Return [x, y] of the center of cell containing provided text 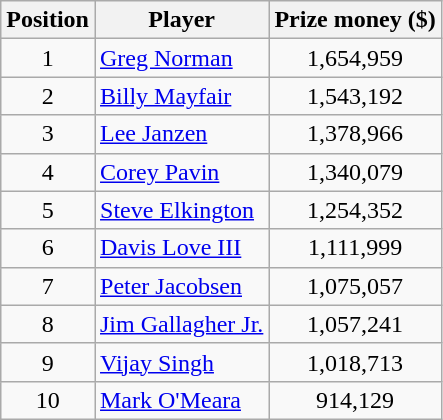
Greg Norman [181, 58]
Steve Elkington [181, 210]
Position [48, 20]
Corey Pavin [181, 172]
9 [48, 362]
1,543,192 [355, 96]
Mark O'Meara [181, 400]
Davis Love III [181, 248]
1,378,966 [355, 134]
7 [48, 286]
1,340,079 [355, 172]
2 [48, 96]
914,129 [355, 400]
1,111,999 [355, 248]
1,057,241 [355, 324]
4 [48, 172]
1 [48, 58]
Lee Janzen [181, 134]
1,254,352 [355, 210]
Vijay Singh [181, 362]
Peter Jacobsen [181, 286]
Billy Mayfair [181, 96]
5 [48, 210]
Prize money ($) [355, 20]
1,654,959 [355, 58]
Jim Gallagher Jr. [181, 324]
10 [48, 400]
6 [48, 248]
1,075,057 [355, 286]
8 [48, 324]
Player [181, 20]
1,018,713 [355, 362]
3 [48, 134]
